Scan for the cell matching the given text and deliver its [x, y] coordinate at center. 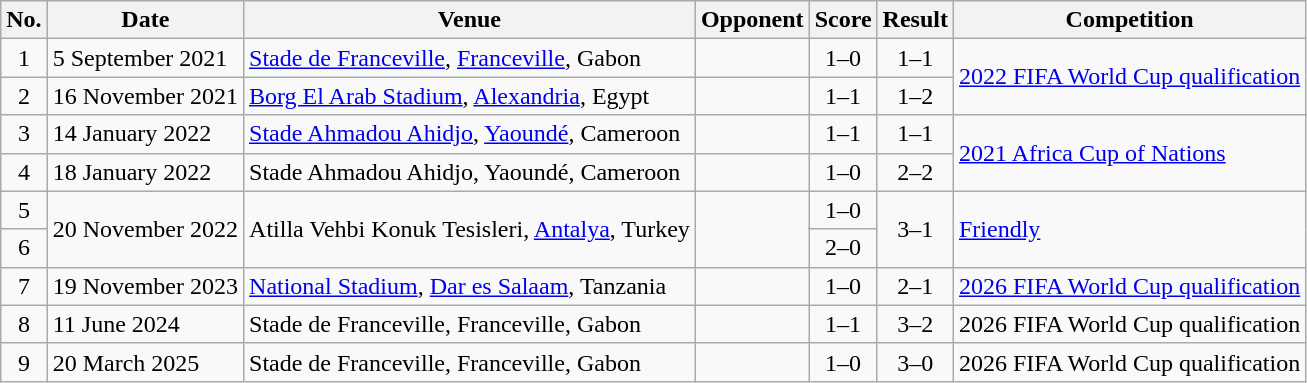
9 [24, 362]
5 [24, 210]
8 [24, 324]
1 [24, 58]
3 [24, 134]
Opponent [752, 20]
3–1 [915, 229]
2–1 [915, 286]
3–2 [915, 324]
2022 FIFA World Cup qualification [1129, 77]
3–0 [915, 362]
6 [24, 248]
1–2 [915, 96]
20 March 2025 [145, 362]
Borg El Arab Stadium, Alexandria, Egypt [470, 96]
2–0 [843, 248]
Friendly [1129, 229]
18 January 2022 [145, 172]
2 [24, 96]
7 [24, 286]
No. [24, 20]
19 November 2023 [145, 286]
National Stadium, Dar es Salaam, Tanzania [470, 286]
Score [843, 20]
Venue [470, 20]
Result [915, 20]
20 November 2022 [145, 229]
16 November 2021 [145, 96]
Atilla Vehbi Konuk Tesisleri, Antalya, Turkey [470, 229]
2–2 [915, 172]
2021 Africa Cup of Nations [1129, 153]
4 [24, 172]
11 June 2024 [145, 324]
Date [145, 20]
5 September 2021 [145, 58]
14 January 2022 [145, 134]
Competition [1129, 20]
